Output the (X, Y) coordinate of the center of the cell containing the given text.  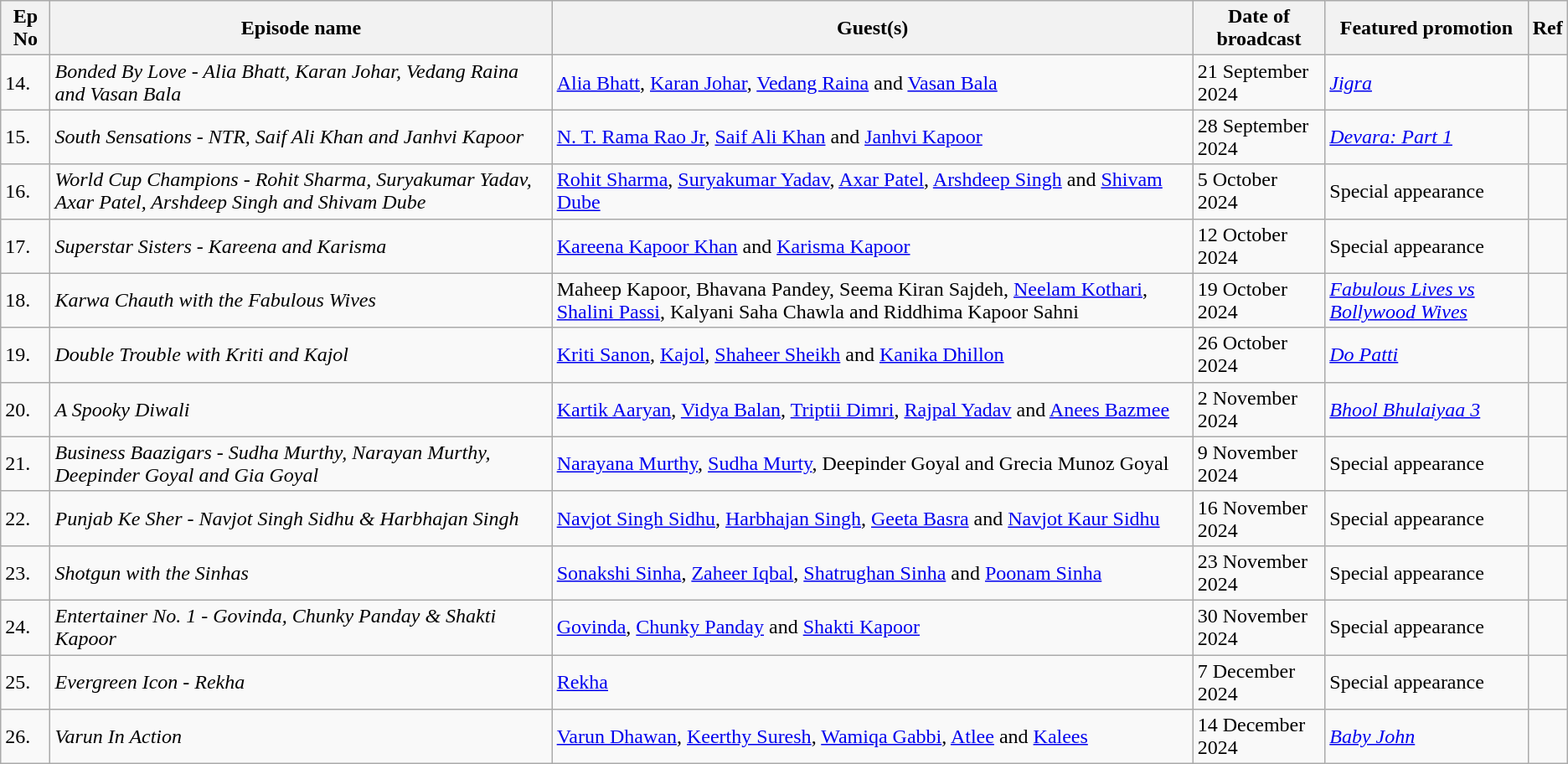
7 December 2024 (1259, 682)
Govinda, Chunky Panday and Shakti Kapoor (873, 627)
16. (25, 191)
30 November 2024 (1259, 627)
21. (25, 464)
17. (25, 246)
Punjab Ke Sher - Navjot Singh Sidhu & Harbhajan Singh (302, 518)
Ep No (25, 28)
Shotgun with the Sinhas (302, 573)
14 December 2024 (1259, 737)
Kareena Kapoor Khan and Karisma Kapoor (873, 246)
22. (25, 518)
23. (25, 573)
Varun In Action (302, 737)
World Cup Champions - Rohit Sharma, Suryakumar Yadav, Axar Patel, Arshdeep Singh and Shivam Dube (302, 191)
N. T. Rama Rao Jr, Saif Ali Khan and Janhvi Kapoor (873, 137)
24. (25, 627)
Devara: Part 1 (1426, 137)
Baby John (1426, 737)
Kartik Aaryan, Vidya Balan, Triptii Dimri, Rajpal Yadav and Anees Bazmee (873, 409)
Evergreen Icon - Rekha (302, 682)
Guest(s) (873, 28)
Jigra (1426, 82)
Entertainer No. 1 - Govinda, Chunky Panday & Shakti Kapoor (302, 627)
15. (25, 137)
Date of broadcast (1259, 28)
9 November 2024 (1259, 464)
Fabulous Lives vs Bollywood Wives (1426, 300)
A Spooky Diwali (302, 409)
Bhool Bhulaiyaa 3 (1426, 409)
14. (25, 82)
Featured promotion (1426, 28)
Business Baazigars - Sudha Murthy, Narayan Murthy, Deepinder Goyal and Gia Goyal (302, 464)
Maheep Kapoor, Bhavana Pandey, Seema Kiran Sajdeh, Neelam Kothari, Shalini Passi, Kalyani Saha Chawla and Riddhima Kapoor Sahni (873, 300)
Rohit Sharma, Suryakumar Yadav, Axar Patel, Arshdeep Singh and Shivam Dube (873, 191)
Navjot Singh Sidhu, Harbhajan Singh, Geeta Basra and Navjot Kaur Sidhu (873, 518)
Alia Bhatt, Karan Johar, Vedang Raina and Vasan Bala (873, 82)
12 October 2024 (1259, 246)
Do Patti (1426, 355)
Double Trouble with Kriti and Kajol (302, 355)
26 October 2024 (1259, 355)
20. (25, 409)
25. (25, 682)
5 October 2024 (1259, 191)
Bonded By Love - Alia Bhatt, Karan Johar, Vedang Raina and Vasan Bala (302, 82)
16 November 2024 (1259, 518)
Ref (1548, 28)
23 November 2024 (1259, 573)
28 September 2024 (1259, 137)
Narayana Murthy, Sudha Murty, Deepinder Goyal and Grecia Munoz Goyal (873, 464)
Episode name (302, 28)
18. (25, 300)
Superstar Sisters - Kareena and Karisma (302, 246)
19 October 2024 (1259, 300)
Sonakshi Sinha, Zaheer Iqbal, Shatrughan Sinha and Poonam Sinha (873, 573)
21 September 2024 (1259, 82)
Karwa Chauth with the Fabulous Wives (302, 300)
2 November 2024 (1259, 409)
Kriti Sanon, Kajol, Shaheer Sheikh and Kanika Dhillon (873, 355)
26. (25, 737)
Rekha (873, 682)
19. (25, 355)
South Sensations - NTR, Saif Ali Khan and Janhvi Kapoor (302, 137)
Varun Dhawan, Keerthy Suresh, Wamiqa Gabbi, Atlee and Kalees (873, 737)
